Detect which cell encompasses the target text, then output its (X, Y) center coordinate. 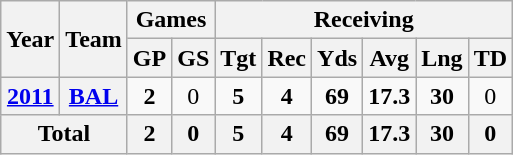
Games (170, 20)
Tgt (238, 58)
Total (64, 134)
Team (94, 39)
GS (194, 58)
2011 (30, 96)
TD (490, 58)
GP (149, 58)
Yds (338, 58)
Lng (442, 58)
BAL (94, 96)
Receiving (364, 20)
Rec (287, 58)
Year (30, 39)
Avg (390, 58)
